Provide the (x, y) coordinate of the cell's center where the given text is located.  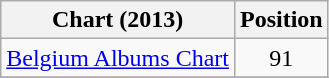
Belgium Albums Chart (118, 58)
Chart (2013) (118, 20)
91 (281, 58)
Position (281, 20)
